Extract the (x, y) coordinate from the center of the cell holding the provided text.  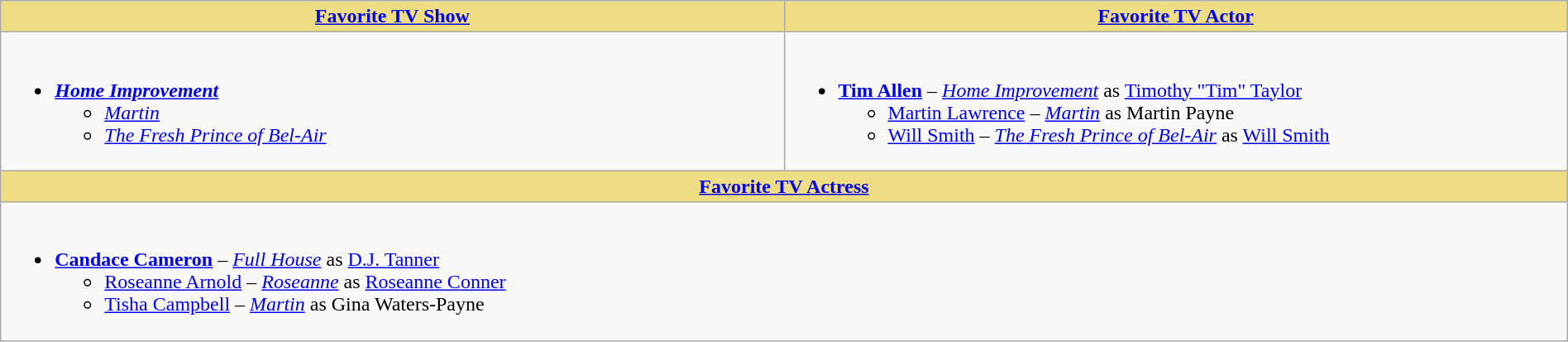
Favorite TV Actor (1176, 17)
Favorite TV Actress (784, 186)
Home ImprovementMartinThe Fresh Prince of Bel-Air (392, 101)
Candace Cameron – Full House as D.J. TannerRoseanne Arnold – Roseanne as Roseanne ConnerTisha Campbell – Martin as Gina Waters-Payne (784, 272)
Favorite TV Show (392, 17)
Tim Allen – Home Improvement as Timothy "Tim" TaylorMartin Lawrence – Martin as Martin PayneWill Smith – The Fresh Prince of Bel-Air as Will Smith (1176, 101)
